Provide the [x, y] coordinate of the cell's center where the given text is located.  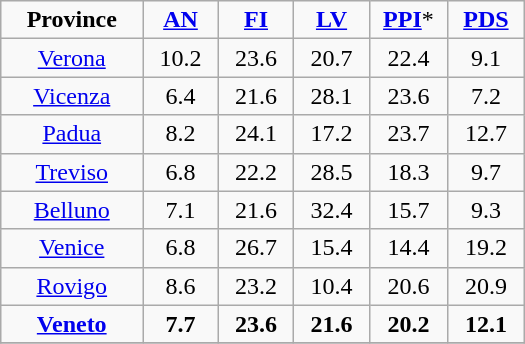
FI [256, 20]
20.7 [332, 58]
23.2 [256, 286]
LV [332, 20]
Verona [72, 58]
12.1 [486, 324]
7.2 [486, 96]
9.7 [486, 172]
8.6 [181, 286]
8.2 [181, 134]
20.6 [408, 286]
Belluno [72, 210]
18.3 [408, 172]
24.1 [256, 134]
7.7 [181, 324]
Vicenza [72, 96]
12.7 [486, 134]
32.4 [332, 210]
6.4 [181, 96]
9.1 [486, 58]
PDS [486, 20]
20.9 [486, 286]
Rovigo [72, 286]
15.4 [332, 248]
Veneto [72, 324]
28.5 [332, 172]
14.4 [408, 248]
22.2 [256, 172]
Province [72, 20]
AN [181, 20]
15.7 [408, 210]
28.1 [332, 96]
9.3 [486, 210]
19.2 [486, 248]
23.7 [408, 134]
7.1 [181, 210]
Treviso [72, 172]
10.2 [181, 58]
22.4 [408, 58]
PPI* [408, 20]
26.7 [256, 248]
20.2 [408, 324]
10.4 [332, 286]
Padua [72, 134]
Venice [72, 248]
17.2 [332, 134]
